Detect which cell encompasses the target text, then output its (X, Y) center coordinate. 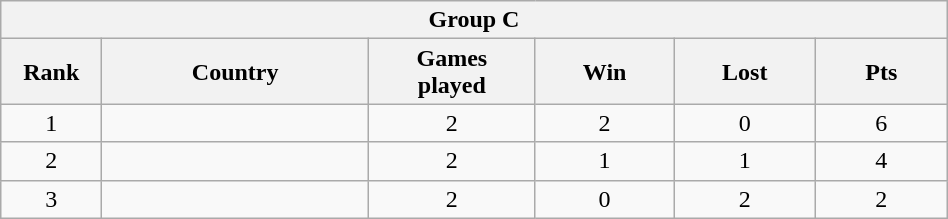
Win (604, 72)
6 (881, 123)
Rank (52, 72)
4 (881, 161)
Pts (881, 72)
Games played (452, 72)
Lost (744, 72)
Group C (474, 20)
Country (236, 72)
3 (52, 199)
